For the text-containing cell, return its midpoint in [X, Y] coordinate format. 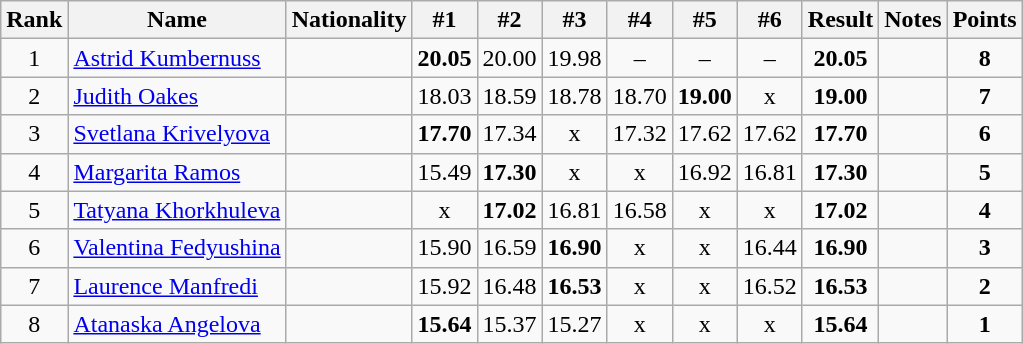
Name [177, 20]
18.59 [510, 96]
15.27 [574, 324]
Tatyana Khorkhuleva [177, 210]
Astrid Kumbernuss [177, 58]
16.58 [640, 210]
15.92 [444, 286]
Margarita Ramos [177, 172]
16.59 [510, 248]
Judith Oakes [177, 96]
17.32 [640, 134]
#3 [574, 20]
Result [840, 20]
15.37 [510, 324]
Rank [34, 20]
15.90 [444, 248]
Laurence Manfredi [177, 286]
15.49 [444, 172]
Points [984, 20]
16.44 [770, 248]
18.70 [640, 96]
20.00 [510, 58]
18.78 [574, 96]
Valentina Fedyushina [177, 248]
#6 [770, 20]
Atanaska Angelova [177, 324]
16.92 [704, 172]
16.52 [770, 286]
Nationality [349, 20]
#5 [704, 20]
19.98 [574, 58]
#2 [510, 20]
17.34 [510, 134]
Svetlana Krivelyova [177, 134]
18.03 [444, 96]
16.48 [510, 286]
Notes [913, 20]
#4 [640, 20]
#1 [444, 20]
